Return [X, Y] of the center of cell containing provided text 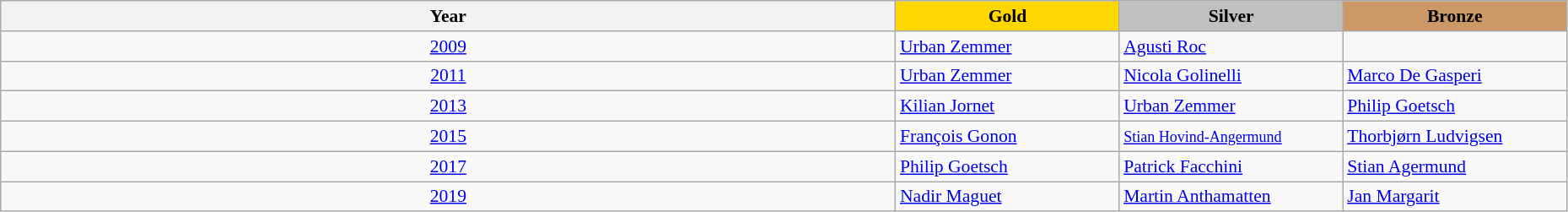
Agusti Roc [1231, 46]
2013 [449, 106]
Kilian Jornet [1007, 106]
Year [449, 16]
2011 [449, 76]
Marco De Gasperi [1454, 76]
Nadir Maguet [1007, 197]
2017 [449, 166]
Patrick Facchini [1231, 166]
Gold [1007, 16]
2015 [449, 137]
François Gonon [1007, 137]
2019 [449, 197]
Silver [1231, 16]
Jan Margarit [1454, 197]
Nicola Golinelli [1231, 76]
2009 [449, 46]
Stian Hovind-Angermund [1231, 137]
Bronze [1454, 16]
Stian Agermund [1454, 166]
Thorbjørn Ludvigsen [1454, 137]
Martin Anthamatten [1231, 197]
